Identify which cell holds the provided text, then report its (x, y) central coordinate. 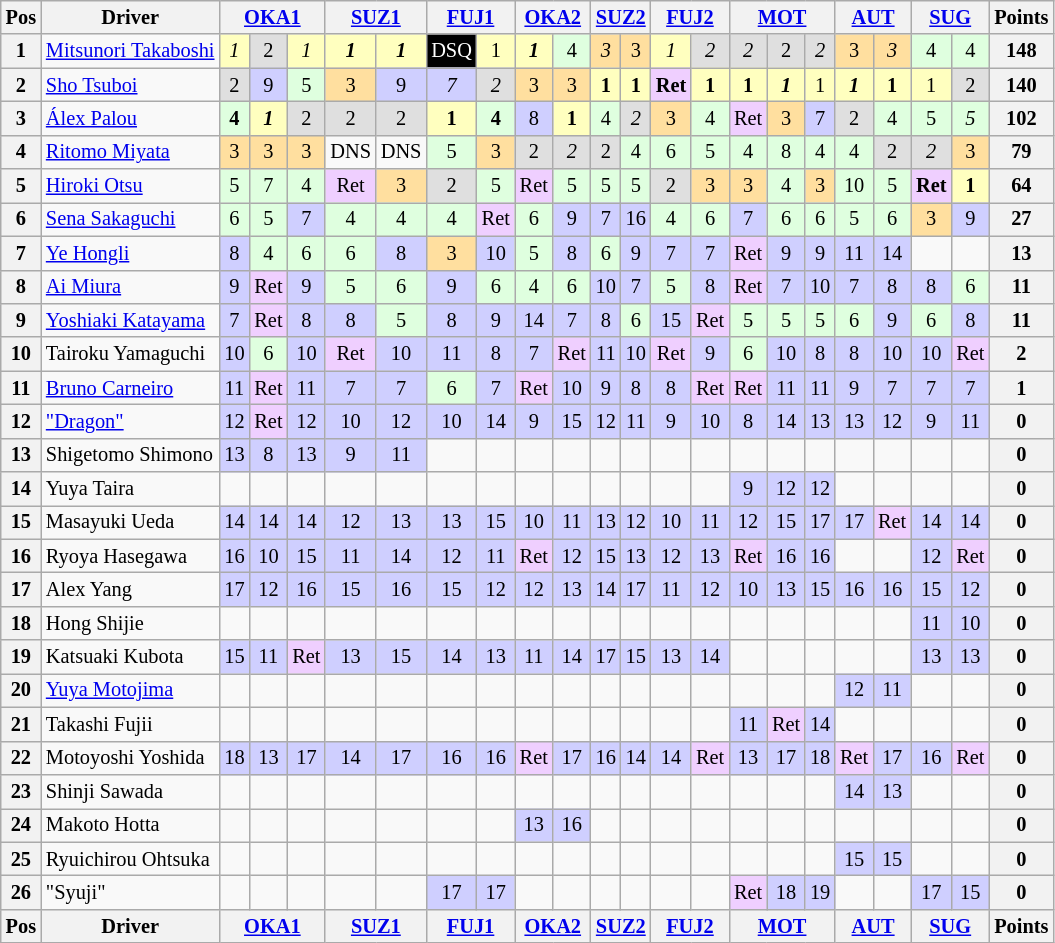
Hiroki Otsu (130, 186)
Ritomo Miyata (130, 152)
27 (1021, 219)
Álex Palou (130, 118)
Hong Shijie (130, 623)
Yoshiaki Katayama (130, 320)
148 (1021, 51)
24 (21, 825)
Takashi Fujii (130, 724)
Katsuaki Kubota (130, 657)
Shinji Sawada (130, 791)
140 (1021, 85)
25 (21, 859)
Ryuichirou Ohtsuka (130, 859)
DSQ (451, 51)
26 (21, 892)
"Dragon" (130, 421)
Alex Yang (130, 589)
Yuya Taira (130, 489)
Makoto Hotta (130, 825)
Shigetomo Shimono (130, 455)
Ai Miura (130, 287)
102 (1021, 118)
Masayuki Ueda (130, 522)
Sho Tsuboi (130, 85)
Ye Hongli (130, 253)
23 (21, 791)
Sena Sakaguchi (130, 219)
Tairoku Yamaguchi (130, 354)
Mitsunori Takaboshi (130, 51)
79 (1021, 152)
Yuya Motojima (130, 690)
20 (21, 690)
"Syuji" (130, 892)
Motoyoshi Yoshida (130, 758)
22 (21, 758)
64 (1021, 186)
21 (21, 724)
Ryoya Hasegawa (130, 556)
Bruno Carneiro (130, 388)
